Pinpoint the cell where the given text exists, returning its [x, y] midpoint coordinate. 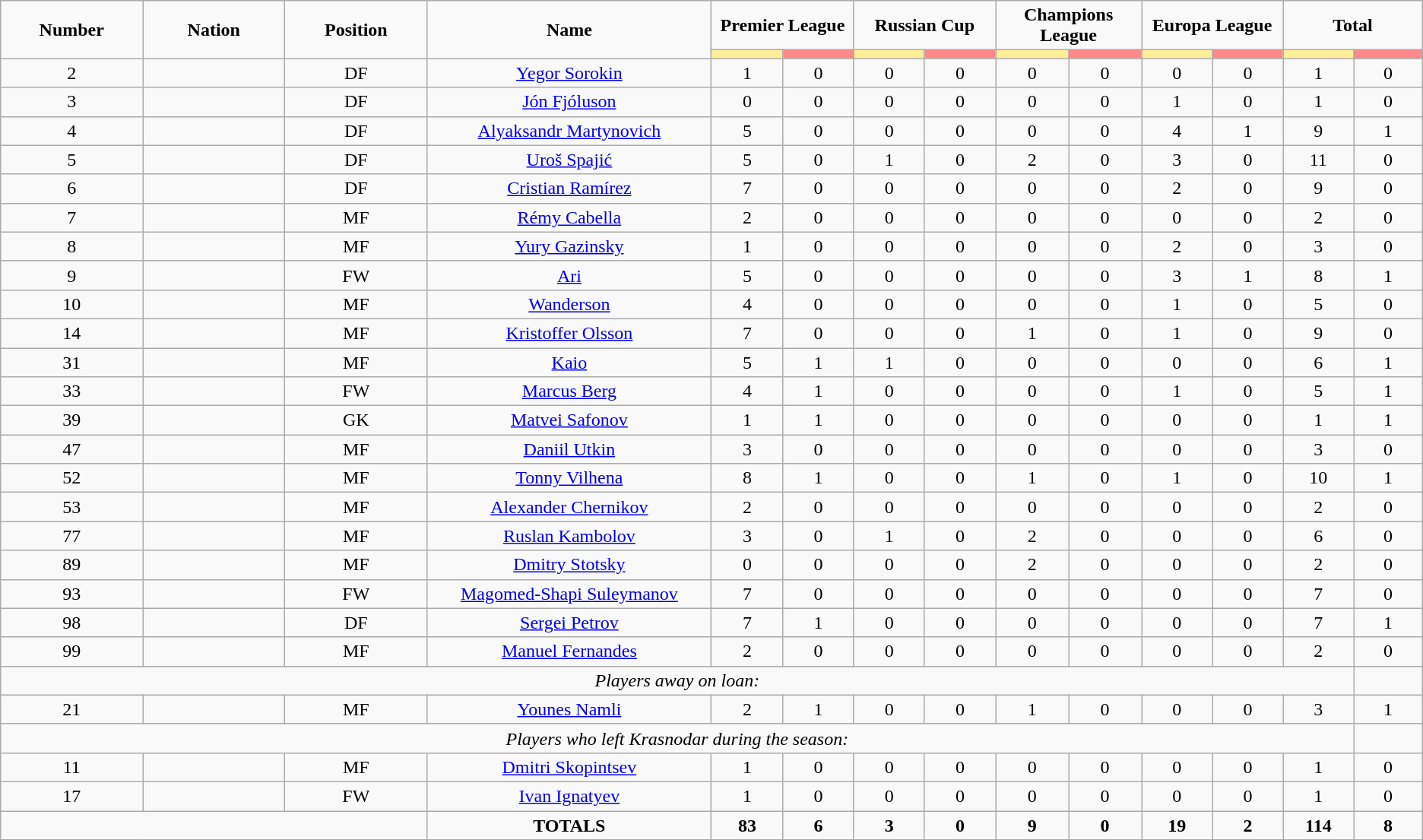
Uroš Spajić [569, 160]
53 [71, 507]
Dmitri Skopintsev [569, 767]
83 [747, 825]
Rémy Cabella [569, 217]
Magomed-Shapi Suleymanov [569, 594]
Matvei Safonov [569, 420]
99 [71, 651]
93 [71, 594]
Tonny Vilhena [569, 478]
Cristian Ramírez [569, 189]
Daniil Utkin [569, 449]
Kaio [569, 363]
52 [71, 478]
GK [356, 420]
98 [71, 623]
Sergei Petrov [569, 623]
Yury Gazinsky [569, 246]
89 [71, 565]
Jón Fjóluson [569, 102]
21 [71, 709]
Alexander Chernikov [569, 507]
Marcus Berg [569, 391]
Alyaksandr Martynovich [569, 131]
Name [569, 30]
114 [1318, 825]
Dmitry Stotsky [569, 565]
Wanderson [569, 304]
19 [1177, 825]
Premier League [783, 26]
Players who left Krasnodar during the season: [677, 738]
Number [71, 30]
Europa League [1212, 26]
31 [71, 363]
Yegor Sorokin [569, 73]
TOTALS [569, 825]
Russian Cup [924, 26]
17 [71, 796]
Nation [214, 30]
Younes Namli [569, 709]
Champions League [1069, 26]
47 [71, 449]
33 [71, 391]
Ivan Ignatyev [569, 796]
Players away on loan: [677, 680]
Kristoffer Olsson [569, 333]
Manuel Fernandes [569, 651]
77 [71, 536]
Position [356, 30]
14 [71, 333]
39 [71, 420]
Ruslan Kambolov [569, 536]
Ari [569, 275]
Total [1353, 26]
